Search for the cell housing the specified text and yield its (x, y) center coordinate. 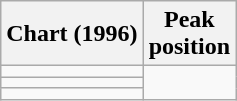
Chart (1996) (72, 34)
Peakposition (189, 34)
